Search for the cell housing the specified text and yield its (X, Y) center coordinate. 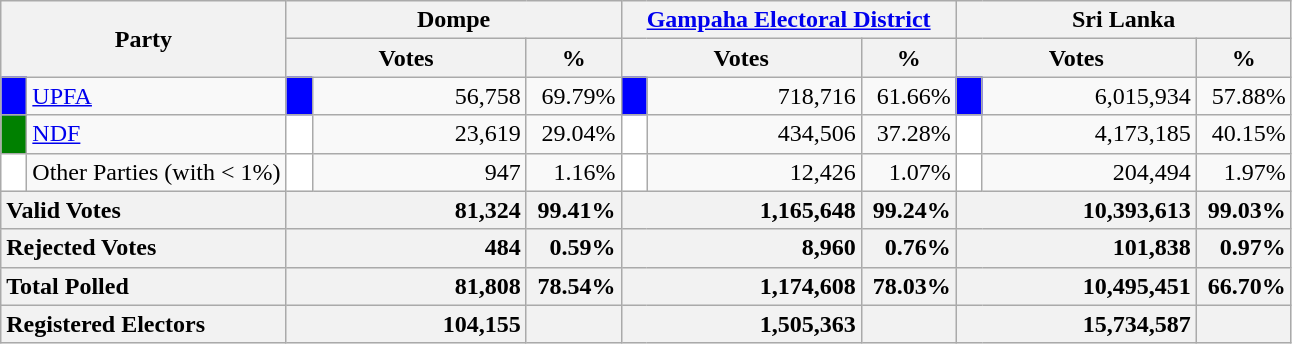
8,960 (741, 248)
1.07% (908, 172)
6,015,934 (1089, 96)
434,506 (754, 134)
Party (144, 39)
99.41% (574, 210)
Registered Electors (144, 324)
NDF (156, 134)
69.79% (574, 96)
1.97% (1244, 172)
UPFA (156, 96)
0.97% (1244, 248)
Total Polled (144, 286)
0.76% (908, 248)
101,838 (1076, 248)
1,174,608 (741, 286)
Valid Votes (144, 210)
1,505,363 (741, 324)
15,734,587 (1076, 324)
66.70% (1244, 286)
29.04% (574, 134)
40.15% (1244, 134)
1,165,648 (741, 210)
0.59% (574, 248)
10,393,613 (1076, 210)
Dompe (454, 20)
1.16% (574, 172)
718,716 (754, 96)
204,494 (1089, 172)
78.03% (908, 286)
Other Parties (with < 1%) (156, 172)
12,426 (754, 172)
78.54% (574, 286)
4,173,185 (1089, 134)
81,324 (406, 210)
61.66% (908, 96)
56,758 (419, 96)
37.28% (908, 134)
23,619 (419, 134)
484 (406, 248)
Rejected Votes (144, 248)
57.88% (1244, 96)
10,495,451 (1076, 286)
Gampaha Electoral District (788, 20)
947 (419, 172)
99.24% (908, 210)
99.03% (1244, 210)
Sri Lanka (1124, 20)
81,808 (406, 286)
104,155 (406, 324)
